Capture the cell that displays the provided text and extract its [X, Y] central coordinate. 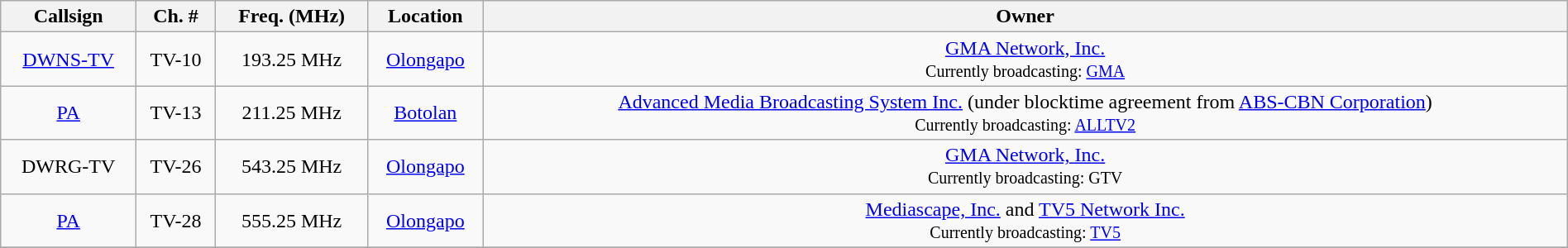
555.25 MHz [291, 220]
Location [425, 17]
Callsign [69, 17]
DWNS-TV [69, 60]
TV-13 [176, 112]
543.25 MHz [291, 167]
TV-26 [176, 167]
Mediascape, Inc. and TV5 Network Inc. Currently broadcasting: TV5 [1025, 220]
Ch. # [176, 17]
TV-10 [176, 60]
Advanced Media Broadcasting System Inc. (under blocktime agreement from ABS-CBN Corporation)Currently broadcasting: ALLTV2 [1025, 112]
Owner [1025, 17]
211.25 MHz [291, 112]
GMA Network, Inc.Currently broadcasting: GTV [1025, 167]
TV-28 [176, 220]
Freq. (MHz) [291, 17]
193.25 MHz [291, 60]
DWRG-TV [69, 167]
Botolan [425, 112]
GMA Network, Inc.Currently broadcasting: GMA [1025, 60]
